Identify which cell holds the provided text, then report its [x, y] central coordinate. 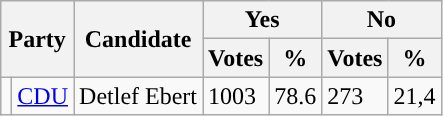
273 [355, 96]
1003 [236, 96]
Detlef Ebert [138, 96]
21,4 [414, 96]
78.6 [296, 96]
CDU [43, 96]
Candidate [138, 39]
Yes [262, 20]
No [382, 20]
Party [38, 39]
